Provide the [X, Y] coordinate of the cell's center where the given text is located.  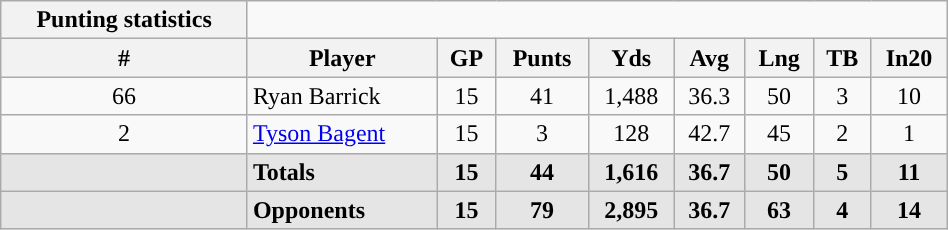
1 [909, 134]
Avg [709, 58]
Totals [342, 172]
1,616 [631, 172]
# [124, 58]
128 [631, 134]
36.3 [709, 96]
Punts [542, 58]
45 [778, 134]
11 [909, 172]
5 [842, 172]
TB [842, 58]
66 [124, 96]
41 [542, 96]
42.7 [709, 134]
Yds [631, 58]
Tyson Bagent [342, 134]
Punting statistics [124, 20]
63 [778, 210]
79 [542, 210]
2,895 [631, 210]
Opponents [342, 210]
Ryan Barrick [342, 96]
Player [342, 58]
Lng [778, 58]
1,488 [631, 96]
In20 [909, 58]
10 [909, 96]
14 [909, 210]
44 [542, 172]
GP [466, 58]
4 [842, 210]
